Capture the cell that displays the provided text and extract its [x, y] central coordinate. 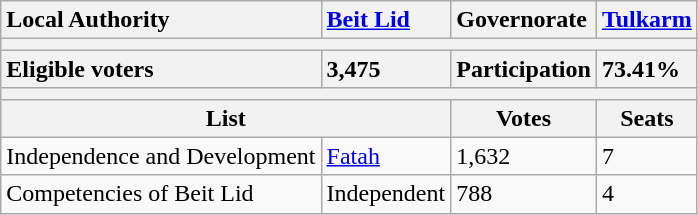
Seats [646, 118]
Local Authority [161, 20]
Tulkarm [646, 20]
Votes [524, 118]
788 [524, 194]
Beit Lid [386, 20]
Participation [524, 69]
Eligible voters [161, 69]
Governorate [524, 20]
7 [646, 156]
Independence and Development [161, 156]
List [226, 118]
73.41% [646, 69]
4 [646, 194]
1,632 [524, 156]
Competencies of Beit Lid [161, 194]
Fatah [386, 156]
3,475 [386, 69]
Independent [386, 194]
